Return [X, Y] of the center of cell containing provided text 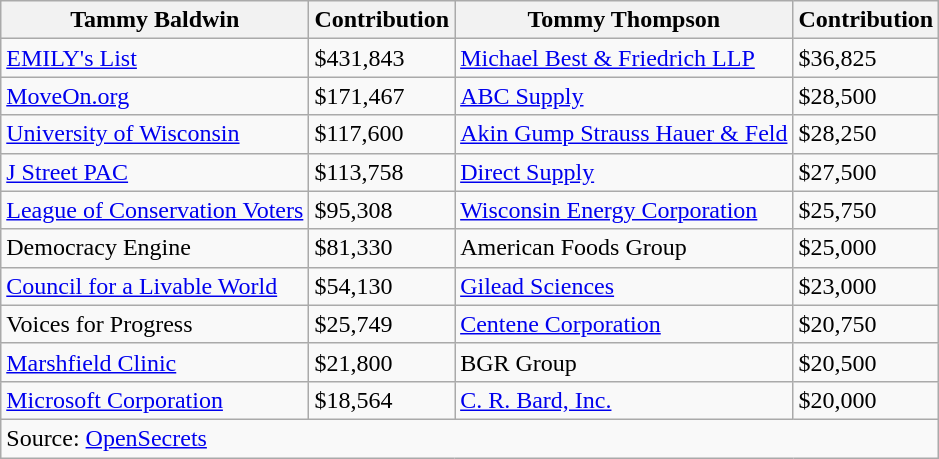
$54,130 [382, 286]
$23,000 [866, 286]
$20,000 [866, 400]
Tammy Baldwin [155, 20]
$81,330 [382, 248]
MoveOn.org [155, 96]
$28,500 [866, 96]
$21,800 [382, 362]
Akin Gump Strauss Hauer & Feld [624, 134]
Michael Best & Friedrich LLP [624, 58]
$20,500 [866, 362]
Tommy Thompson [624, 20]
American Foods Group [624, 248]
$95,308 [382, 210]
Source: OpenSecrets [470, 438]
Democracy Engine [155, 248]
Council for a Livable World [155, 286]
Centene Corporation [624, 324]
Wisconsin Energy Corporation [624, 210]
$18,564 [382, 400]
$27,500 [866, 172]
University of Wisconsin [155, 134]
Voices for Progress [155, 324]
$117,600 [382, 134]
Microsoft Corporation [155, 400]
$25,000 [866, 248]
C. R. Bard, Inc. [624, 400]
BGR Group [624, 362]
Direct Supply [624, 172]
$431,843 [382, 58]
$36,825 [866, 58]
$28,250 [866, 134]
$171,467 [382, 96]
J Street PAC [155, 172]
$113,758 [382, 172]
ABC Supply [624, 96]
Gilead Sciences [624, 286]
League of Conservation Voters [155, 210]
$20,750 [866, 324]
$25,749 [382, 324]
Marshfield Clinic [155, 362]
$25,750 [866, 210]
EMILY's List [155, 58]
